Find where the given text appears and provide that cell's center as [x, y] coordinate. 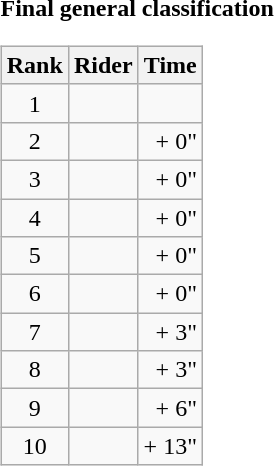
7 [34, 332]
10 [34, 446]
9 [34, 408]
Rank [34, 65]
2 [34, 141]
8 [34, 370]
1 [34, 103]
6 [34, 294]
Time [170, 65]
4 [34, 217]
3 [34, 179]
Rider [103, 65]
+ 13" [170, 446]
+ 6" [170, 408]
5 [34, 256]
